Return the (X, Y) coordinate for the center point of the cell that contains the specified text.  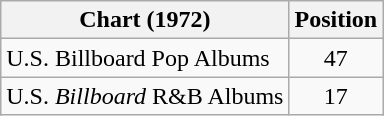
U.S. Billboard Pop Albums (145, 58)
U.S. Billboard R&B Albums (145, 96)
Chart (1972) (145, 20)
Position (336, 20)
47 (336, 58)
17 (336, 96)
